Find where the given text appears and provide that cell's center as (x, y) coordinate. 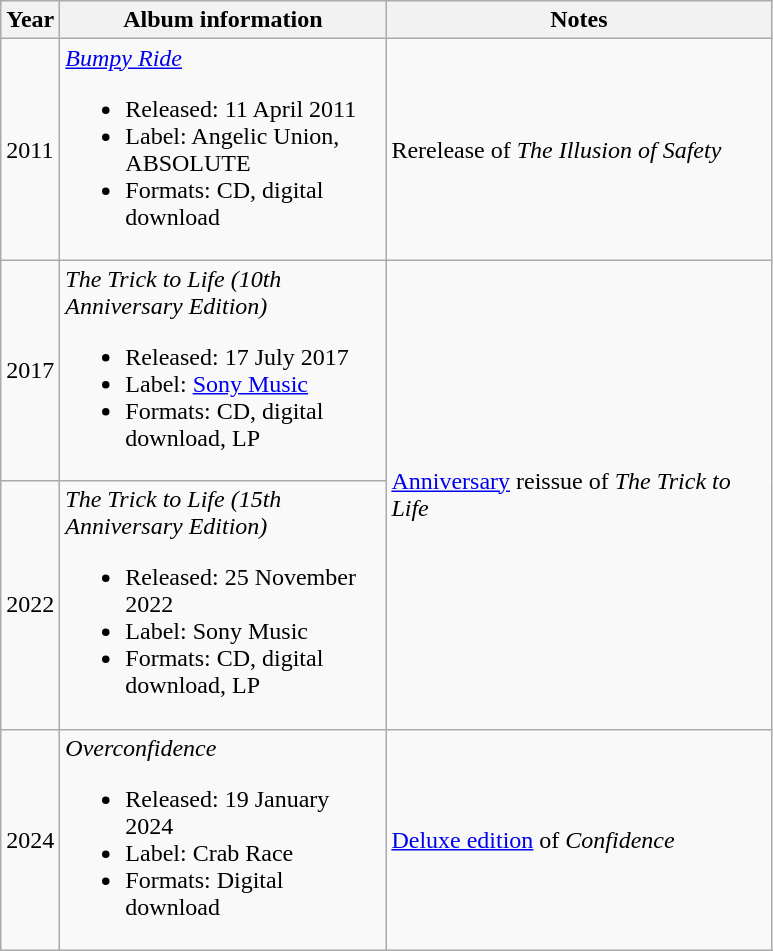
2024 (30, 840)
Deluxe edition of Confidence (579, 840)
Album information (223, 20)
Anniversary reissue of The Trick to Life (579, 494)
2022 (30, 605)
2017 (30, 370)
Year (30, 20)
Notes (579, 20)
2011 (30, 150)
The Trick to Life (15th Anniversary Edition)Released: 25 November 2022Label: Sony MusicFormats: CD, digital download, LP (223, 605)
The Trick to Life (10th Anniversary Edition)Released: 17 July 2017Label: Sony MusicFormats: CD, digital download, LP (223, 370)
Rerelease of The Illusion of Safety (579, 150)
OverconfidenceReleased: 19 January 2024Label: Crab RaceFormats: Digital download (223, 840)
Bumpy RideReleased: 11 April 2011Label: Angelic Union, ABSOLUTEFormats: CD, digital download (223, 150)
